Find where the given text appears and provide that cell's center as [X, Y] coordinate. 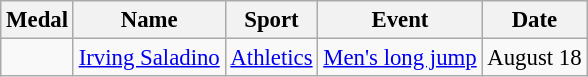
Men's long jump [400, 58]
Event [400, 20]
Name [149, 20]
Sport [272, 20]
August 18 [534, 58]
Athletics [272, 58]
Date [534, 20]
Irving Saladino [149, 58]
Medal [38, 20]
